Scan for the cell matching the given text and deliver its (X, Y) coordinate at center. 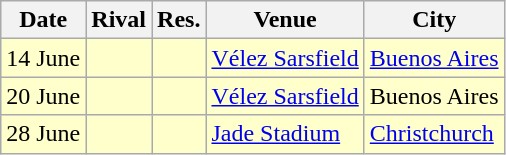
Jade Stadium (285, 134)
Res. (179, 20)
Rival (119, 20)
City (434, 20)
Venue (285, 20)
28 June (44, 134)
14 June (44, 58)
Christchurch (434, 134)
20 June (44, 96)
Date (44, 20)
